Return (x, y) of the center of cell containing provided text 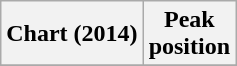
Chart (2014) (72, 34)
Peakposition (189, 34)
